Capture the cell that displays the provided text and extract its [x, y] central coordinate. 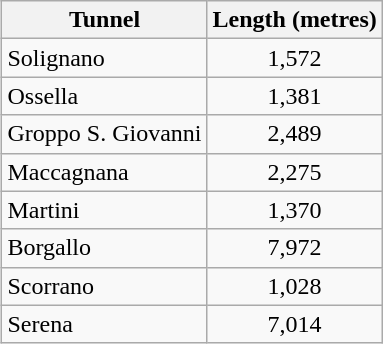
1,028 [294, 286]
7,014 [294, 324]
Tunnel [104, 20]
2,275 [294, 172]
1,370 [294, 210]
2,489 [294, 134]
Solignano [104, 58]
Length (metres) [294, 20]
Groppo S. Giovanni [104, 134]
Borgallo [104, 248]
1,572 [294, 58]
1,381 [294, 96]
Martini [104, 210]
Scorrano [104, 286]
Maccagnana [104, 172]
Ossella [104, 96]
Serena [104, 324]
7,972 [294, 248]
